Return [x, y] of the center of cell containing provided text 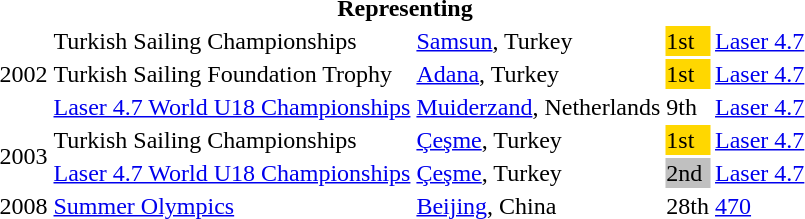
Samsun, Turkey [538, 41]
9th [688, 107]
Muiderzand, Netherlands [538, 107]
Adana, Turkey [538, 74]
Turkish Sailing Foundation Trophy [232, 74]
2nd [688, 173]
